Pinpoint the cell where the given text exists, returning its (x, y) midpoint coordinate. 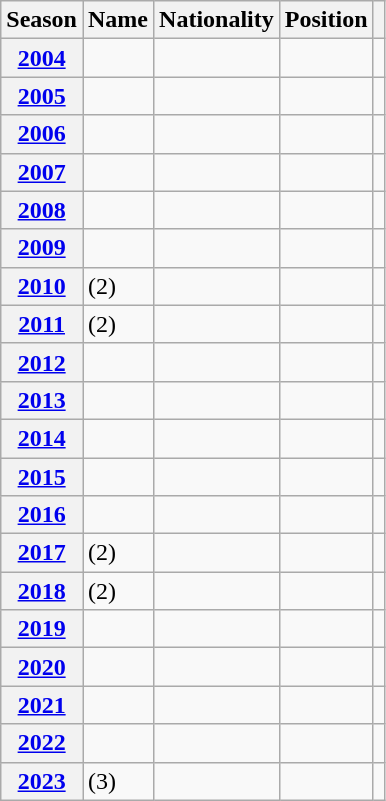
2015 (42, 477)
2009 (42, 248)
2007 (42, 172)
2021 (42, 705)
2012 (42, 362)
Position (326, 20)
2005 (42, 96)
2008 (42, 210)
2023 (42, 781)
Nationality (217, 20)
2020 (42, 667)
(3) (118, 781)
2016 (42, 515)
2013 (42, 400)
2014 (42, 438)
2017 (42, 553)
2010 (42, 286)
2019 (42, 629)
Name (118, 20)
2004 (42, 58)
2022 (42, 743)
Season (42, 20)
2006 (42, 134)
2018 (42, 591)
2011 (42, 324)
